Provide the [X, Y] coordinate of the cell's center where the given text is located.  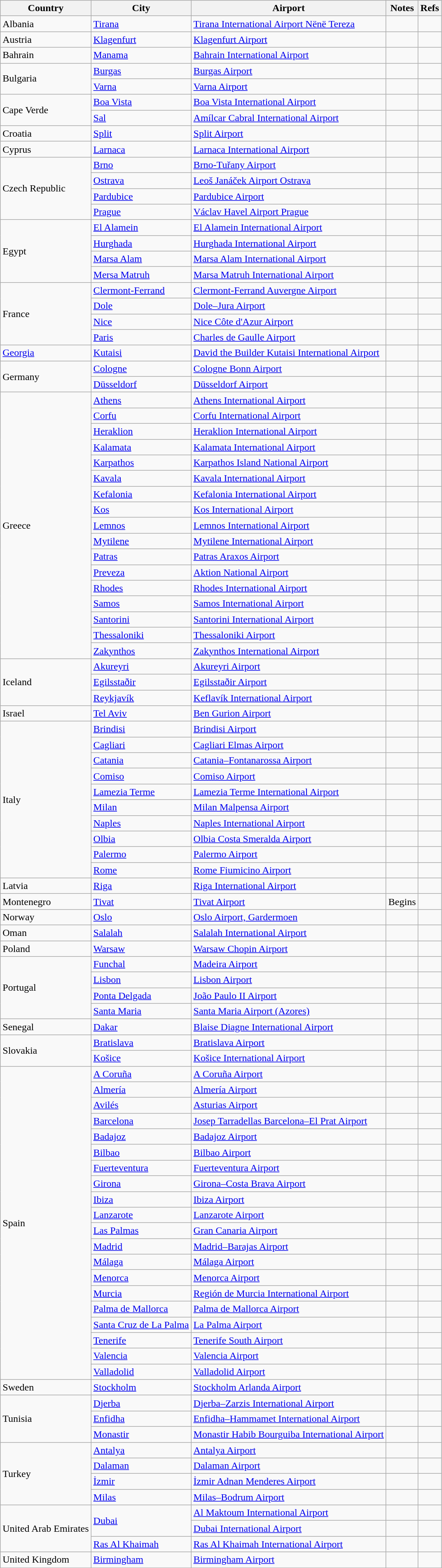
Mersa Matruh [141, 275]
Rome Fiumicino Airport [288, 870]
Dubai International Airport [288, 1528]
Preveza [141, 572]
Dole–Jura Airport [288, 306]
David the Builder Kutaisi International Airport [288, 353]
Iceland [46, 682]
Leoš Janáček Airport Ostrava [288, 180]
Georgia [46, 353]
Palma de Mallorca Airport [288, 1309]
Bilbao [141, 1152]
La Palma Airport [288, 1325]
Split [141, 133]
Palermo Airport [288, 854]
Valencia [141, 1356]
Cologne Bonn Airport [288, 369]
Greece [46, 525]
Kavala International Airport [288, 478]
Riga [141, 886]
Enfidha [141, 1419]
Milan Malpensa Airport [288, 807]
Marsa Alam International Airport [288, 259]
Brindisi [141, 729]
Pardubice Airport [288, 196]
Funchal [141, 964]
Dalaman Airport [288, 1466]
Girona–Costa Brava Airport [288, 1183]
Slovakia [46, 1050]
Madrid–Barajas Airport [288, 1246]
Tivat [141, 901]
Cape Verde [46, 110]
Santa Cruz de La Palma [141, 1325]
Oslo Airport, Gardermoen [288, 917]
Rhodes [141, 588]
Thessaloniki [141, 635]
Czech Republic [46, 188]
Milan [141, 807]
Dubai [141, 1521]
Germany [46, 376]
Reykjavík [141, 698]
Poland [46, 948]
Birmingham Airport [288, 1560]
Egilsstaðir Airport [288, 682]
Senegal [46, 1027]
Düsseldorf [141, 384]
Cagliari Elmas Airport [288, 745]
Comiso [141, 776]
Charles de Gaulle Airport [288, 337]
Corfu [141, 415]
Akureyri [141, 666]
Egypt [46, 251]
Valladolid Airport [288, 1372]
Lanzarote [141, 1215]
Almería Airport [288, 1090]
United Kingdom [46, 1560]
Kos [141, 510]
Split Airport [288, 133]
City [141, 8]
Burgas [141, 71]
Lamezia Terme International Airport [288, 792]
Birmingham [141, 1560]
Gran Canaria Airport [288, 1231]
Bulgaria [46, 79]
Montenegro [46, 901]
Menorca [141, 1278]
Cologne [141, 369]
Austria [46, 40]
Zakynthos [141, 651]
Aktion National Airport [288, 572]
Kefalonia International Airport [288, 494]
Manama [141, 55]
Milas [141, 1497]
France [46, 314]
Brno-Tuřany Airport [288, 165]
Patras Araxos Airport [288, 557]
Santorini International Airport [288, 619]
João Paulo II Airport [288, 996]
Refs [430, 8]
Olbia Costa Smeralda Airport [288, 839]
Warsaw [141, 948]
Dalaman [141, 1466]
Valladolid [141, 1372]
Akureyri Airport [288, 666]
Asturias Airport [288, 1105]
Santorini [141, 619]
Lamezia Terme [141, 792]
Bilbao Airport [288, 1152]
Burgas Airport [288, 71]
Menorca Airport [288, 1278]
Italy [46, 800]
Heraklion International Airport [288, 431]
Keflavík International Airport [288, 698]
Cagliari [141, 745]
Ras Al Khaimah [141, 1544]
Lemnos International Airport [288, 525]
Marsa Alam [141, 259]
Nice [141, 322]
Sweden [46, 1387]
Tivat Airport [288, 901]
Ibiza [141, 1199]
Prague [141, 212]
Tirana [141, 24]
Tenerife South Airport [288, 1340]
Fuerteventura Airport [288, 1168]
Karpathos Island National Airport [288, 463]
Kutaisi [141, 353]
Kefalonia [141, 494]
Naples International Airport [288, 823]
Almería [141, 1090]
Madrid [141, 1246]
Al Maktoum International Airport [288, 1513]
Fuerteventura [141, 1168]
Zakynthos International Airport [288, 651]
Klagenfurt [141, 40]
Brindisi Airport [288, 729]
Mytilene [141, 541]
Lisbon [141, 980]
Blaise Diagne International Airport [288, 1027]
Salalah International Airport [288, 933]
Djerba–Zarzis International Airport [288, 1403]
Badajoz Airport [288, 1136]
Paris [141, 337]
Bratislava Airport [288, 1043]
Málaga Airport [288, 1262]
Rhodes International Airport [288, 588]
Rome [141, 870]
Clermont-Ferrand [141, 290]
Girona [141, 1183]
Dakar [141, 1027]
Riga International Airport [288, 886]
Turkey [46, 1473]
Boa Vista International Airport [288, 102]
Olbia [141, 839]
Tunisia [46, 1419]
Karpathos [141, 463]
Varna Airport [288, 86]
Ostrava [141, 180]
Heraklion [141, 431]
Bahrain [46, 55]
Salalah [141, 933]
Dole [141, 306]
El Alamein International Airport [288, 228]
Palma de Mallorca [141, 1309]
Kos International Airport [288, 510]
Tirana International Airport Nënë Tereza [288, 24]
İzmir Adnan Menderes Airport [288, 1482]
Barcelona [141, 1121]
Kavala [141, 478]
Patras [141, 557]
Las Palmas [141, 1231]
United Arab Emirates [46, 1528]
Catania–Fontanarossa Airport [288, 761]
Latvia [46, 886]
Mytilene International Airport [288, 541]
Sal [141, 118]
Enfidha–Hammamet International Airport [288, 1419]
Lanzarote Airport [288, 1215]
Warsaw Chopin Airport [288, 948]
İzmir [141, 1482]
Hurghada International Airport [288, 243]
Kalamata International Airport [288, 447]
Larnaca International Airport [288, 149]
Lemnos [141, 525]
Cyprus [46, 149]
El Alamein [141, 228]
Samos International Airport [288, 604]
Murcia [141, 1293]
Málaga [141, 1262]
Varna [141, 86]
Bratislava [141, 1043]
Corfu International Airport [288, 415]
Hurghada [141, 243]
Monastir [141, 1434]
Djerba [141, 1403]
Larnaca [141, 149]
Naples [141, 823]
Kalamata [141, 447]
Milas–Bodrum Airport [288, 1497]
Pardubice [141, 196]
Boa Vista [141, 102]
Región de Murcia International Airport [288, 1293]
Santa Maria Airport (Azores) [288, 1011]
Ben Gurion Airport [288, 714]
A Coruña [141, 1074]
Monastir Habib Bourguiba International Airport [288, 1434]
Antalya [141, 1450]
Palermo [141, 854]
Amílcar Cabral International Airport [288, 118]
Václav Havel Airport Prague [288, 212]
Düsseldorf Airport [288, 384]
Lisbon Airport [288, 980]
Oman [46, 933]
Stockholm Arlanda Airport [288, 1387]
Thessaloniki Airport [288, 635]
Badajoz [141, 1136]
Athens [141, 400]
Spain [46, 1223]
Madeira Airport [288, 964]
Clermont-Ferrand Auvergne Airport [288, 290]
Klagenfurt Airport [288, 40]
Valencia Airport [288, 1356]
Norway [46, 917]
Avilés [141, 1105]
Stockholm [141, 1387]
Croatia [46, 133]
Antalya Airport [288, 1450]
Country [46, 8]
A Coruña Airport [288, 1074]
Tel Aviv [141, 714]
Bahrain International Airport [288, 55]
Santa Maria [141, 1011]
Košice International Airport [288, 1058]
Begins [402, 901]
Brno [141, 165]
Ras Al Khaimah International Airport [288, 1544]
Marsa Matruh International Airport [288, 275]
Albania [46, 24]
Oslo [141, 917]
Ponta Delgada [141, 996]
Tenerife [141, 1340]
Airport [288, 8]
Nice Côte d'Azur Airport [288, 322]
Josep Tarradellas Barcelona–El Prat Airport [288, 1121]
Portugal [46, 988]
Egilsstaðir [141, 682]
Samos [141, 604]
Catania [141, 761]
Ibiza Airport [288, 1199]
Košice [141, 1058]
Notes [402, 8]
Israel [46, 714]
Athens International Airport [288, 400]
Comiso Airport [288, 776]
